Locate the cell with the specified text and output its (x, y) center coordinate. 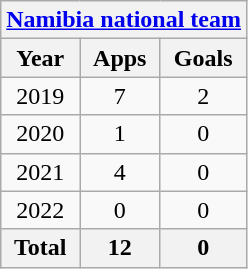
12 (120, 248)
1 (120, 134)
7 (120, 96)
4 (120, 172)
Year (40, 58)
2020 (40, 134)
2019 (40, 96)
Apps (120, 58)
Goals (204, 58)
Total (40, 248)
Namibia national team (124, 20)
2 (204, 96)
2022 (40, 210)
2021 (40, 172)
